Return (x, y) of the center of cell containing provided text 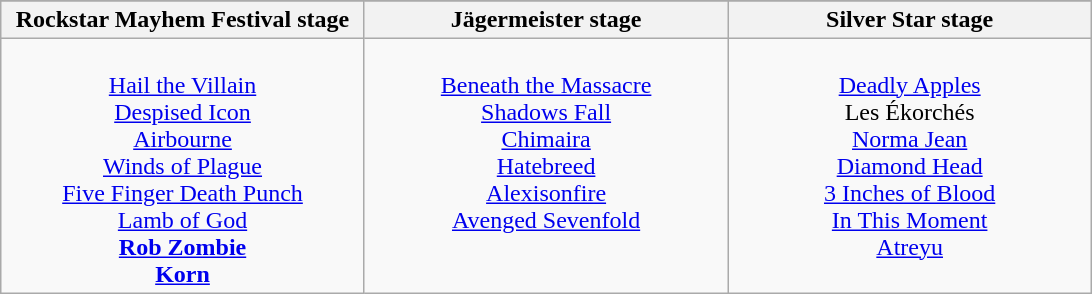
Deadly Apples Les Ékorchés Norma Jean Diamond Head 3 Inches of Blood In This Moment Atreyu (910, 166)
Hail the Villain Despised Icon Airbourne Winds of Plague Five Finger Death Punch Lamb of God Rob Zombie Korn (183, 166)
Beneath the Massacre Shadows Fall Chimaira Hatebreed Alexisonfire Avenged Sevenfold (546, 166)
Silver Star stage (910, 20)
Jägermeister stage (546, 20)
Rockstar Mayhem Festival stage (183, 20)
